From the cell containing the given text, extract its center point as [x, y] coordinate. 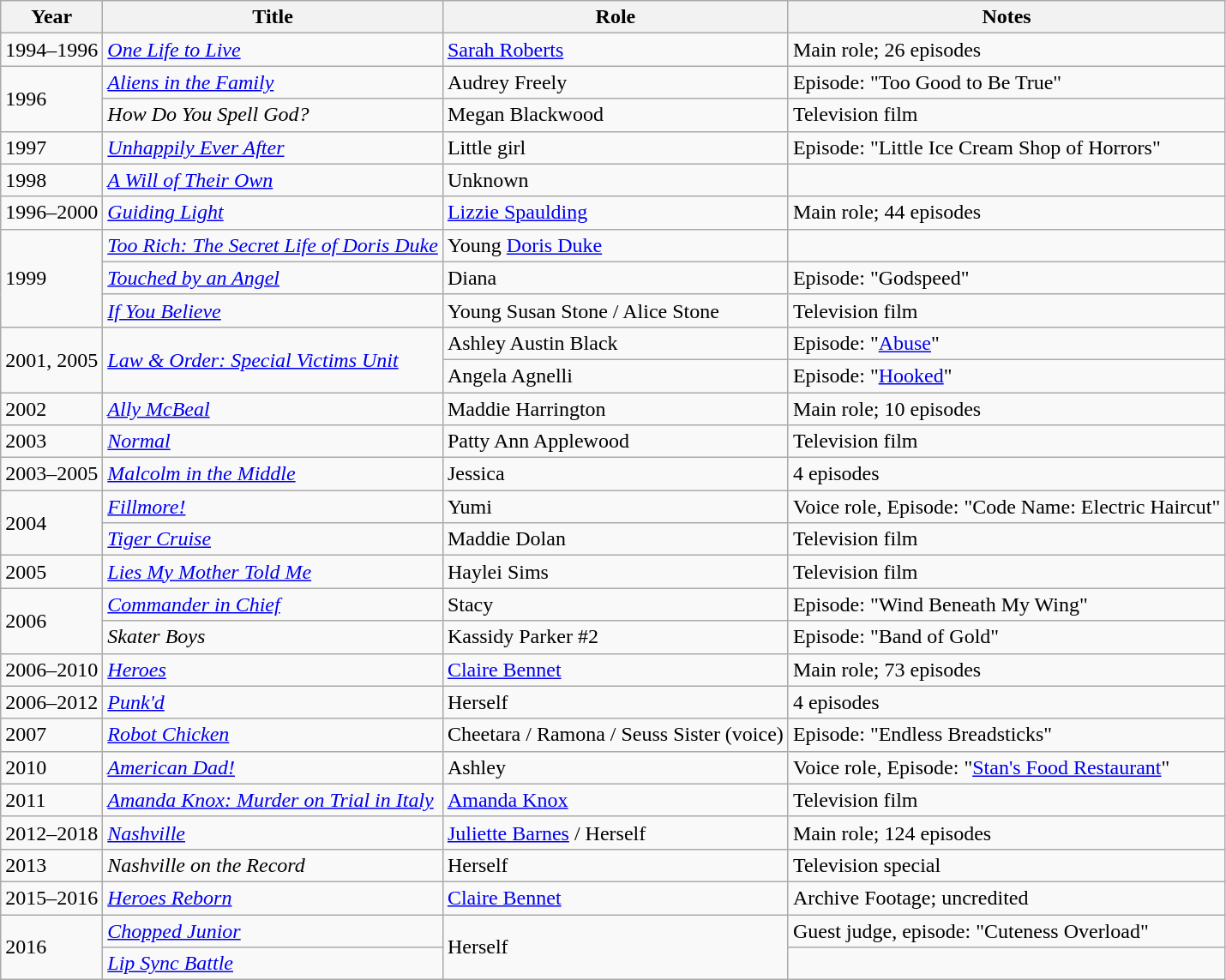
Diana [616, 278]
1996–2000 [51, 213]
Chopped Junior [273, 930]
A Will of Their Own [273, 180]
Notes [1007, 17]
Episode: "Endless Breadsticks" [1007, 735]
American Dad! [273, 767]
2006 [51, 621]
2006–2012 [51, 702]
Episode: "Hooked" [1007, 376]
Kassidy Parker #2 [616, 637]
Episode: "Wind Beneath My Wing" [1007, 604]
2011 [51, 800]
Touched by an Angel [273, 278]
Heroes [273, 670]
Ashley [616, 767]
Episode: "Too Good to Be True" [1007, 82]
Yumi [616, 507]
2015–2016 [51, 898]
Maddie Dolan [616, 539]
Audrey Freely [616, 82]
Juliette Barnes / Herself [616, 833]
2013 [51, 865]
Cheetara / Ramona / Seuss Sister (voice) [616, 735]
Punk'd [273, 702]
Malcolm in the Middle [273, 474]
Robot Chicken [273, 735]
2001, 2005 [51, 359]
Main role; 26 episodes [1007, 50]
Main role; 73 episodes [1007, 670]
Heroes Reborn [273, 898]
How Do You Spell God? [273, 115]
Guiding Light [273, 213]
Law & Order: Special Victims Unit [273, 359]
2004 [51, 523]
Young Doris Duke [616, 245]
1996 [51, 99]
Episode: "Little Ice Cream Shop of Horrors" [1007, 147]
Television special [1007, 865]
2007 [51, 735]
One Life to Live [273, 50]
Little girl [616, 147]
Nashville [273, 833]
Fillmore! [273, 507]
Episode: "Godspeed" [1007, 278]
Too Rich: The Secret Life of Doris Duke [273, 245]
Lip Sync Battle [273, 964]
Haylei Sims [616, 572]
Maddie Harrington [616, 409]
Young Susan Stone / Alice Stone [616, 310]
Ashley Austin Black [616, 343]
Nashville on the Record [273, 865]
Amanda Knox: Murder on Trial in Italy [273, 800]
2010 [51, 767]
Skater Boys [273, 637]
Lizzie Spaulding [616, 213]
Ally McBeal [273, 409]
2006–2010 [51, 670]
Amanda Knox [616, 800]
Episode: "Band of Gold" [1007, 637]
2012–2018 [51, 833]
Unhappily Ever After [273, 147]
1998 [51, 180]
Unknown [616, 180]
Year [51, 17]
1994–1996 [51, 50]
Aliens in the Family [273, 82]
Lies My Mother Told Me [273, 572]
Jessica [616, 474]
Archive Footage; uncredited [1007, 898]
2002 [51, 409]
Tiger Cruise [273, 539]
Voice role, Episode: "Stan's Food Restaurant" [1007, 767]
1997 [51, 147]
Stacy [616, 604]
Main role; 10 episodes [1007, 409]
2016 [51, 947]
Main role; 124 episodes [1007, 833]
Megan Blackwood [616, 115]
Guest judge, episode: "Cuteness Overload" [1007, 930]
Title [273, 17]
Angela Agnelli [616, 376]
Sarah Roberts [616, 50]
2003 [51, 442]
Normal [273, 442]
2005 [51, 572]
Voice role, Episode: "Code Name: Electric Haircut" [1007, 507]
Main role; 44 episodes [1007, 213]
Commander in Chief [273, 604]
Role [616, 17]
If You Believe [273, 310]
2003–2005 [51, 474]
Episode: "Abuse" [1007, 343]
Patty Ann Applewood [616, 442]
1999 [51, 278]
